Determine the (x, y) coordinate at the center of the cell enclosing the given text.  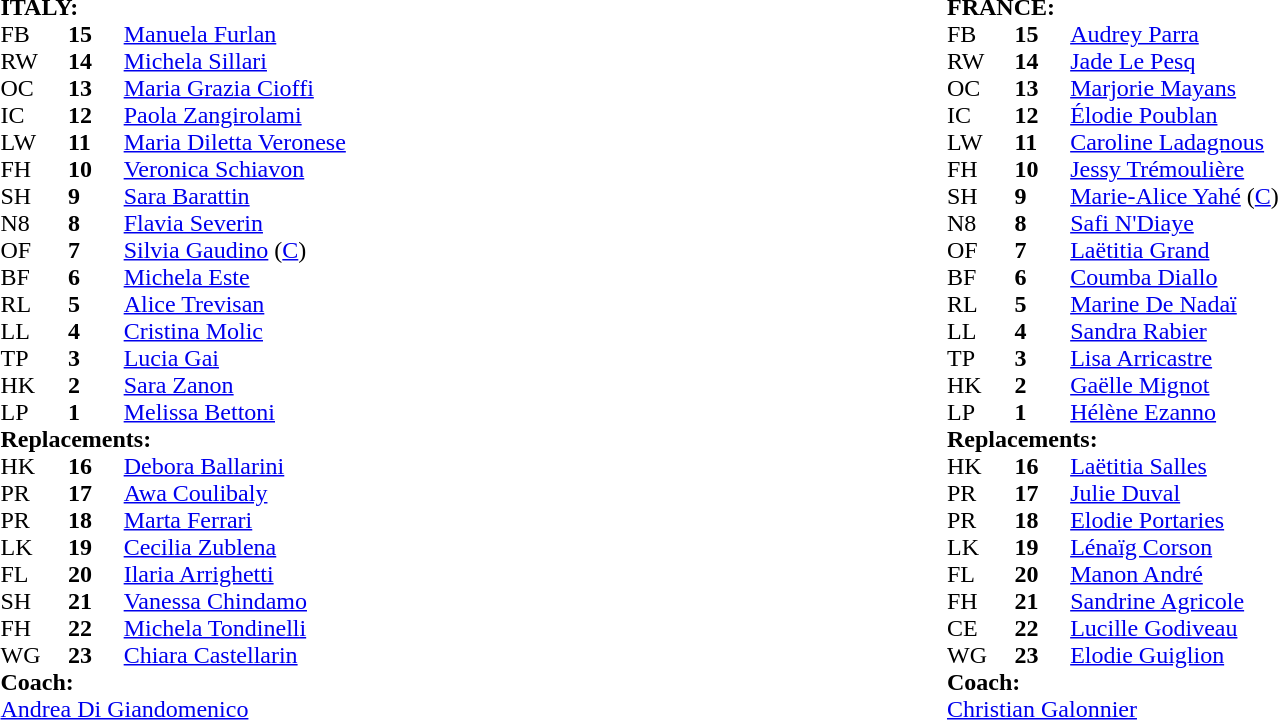
Michela Este (328, 278)
Flavia Severin (328, 224)
Cristina Molic (328, 332)
Alice Trevisan (328, 304)
Melissa Bettoni (328, 412)
Paola Zangirolami (328, 116)
Maria Grazia Cioffi (328, 88)
Coach: (470, 682)
Replacements: (470, 440)
Vanessa Chindamo (328, 602)
Debora Ballarini (328, 466)
Silvia Gaudino (C) (328, 250)
Chiara Castellarin (328, 656)
Sara Barattin (328, 196)
Veronica Schiavon (328, 170)
Manuela Furlan (328, 34)
Marta Ferrari (328, 520)
Sara Zanon (328, 386)
Lucia Gai (328, 358)
Maria Diletta Veronese (328, 142)
Ilaria Arrighetti (328, 574)
Michela Sillari (328, 62)
Awa Coulibaly (328, 494)
CE (980, 628)
Cecilia Zublena (328, 548)
Michela Tondinelli (328, 628)
